Find where the given text appears and provide that cell's center as [x, y] coordinate. 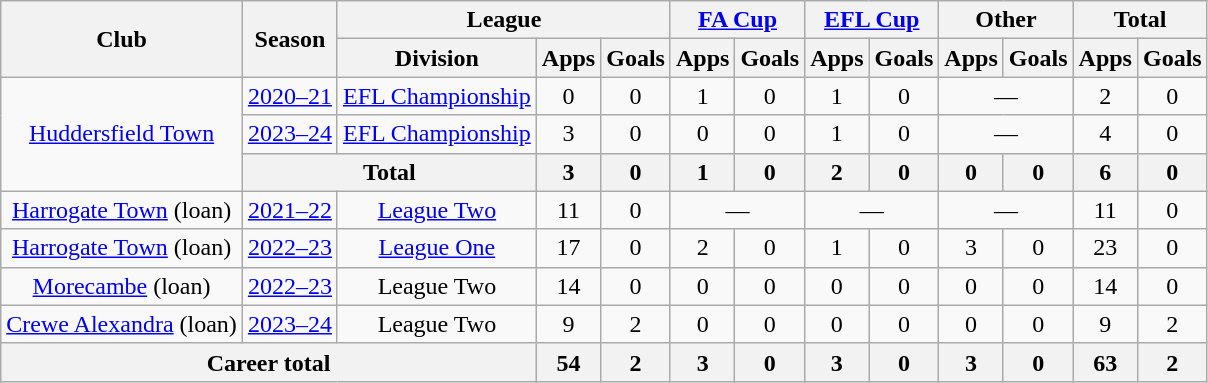
Division [436, 58]
Crewe Alexandra (loan) [122, 324]
17 [568, 248]
League [504, 20]
4 [1105, 134]
Huddersfield Town [122, 134]
Morecambe (loan) [122, 286]
Club [122, 39]
Other [1006, 20]
EFL Cup [872, 20]
Season [290, 39]
23 [1105, 248]
FA Cup [737, 20]
League One [436, 248]
54 [568, 362]
2021–22 [290, 210]
Career total [269, 362]
6 [1105, 172]
63 [1105, 362]
2020–21 [290, 96]
